Identify which cell holds the provided text, then report its (x, y) central coordinate. 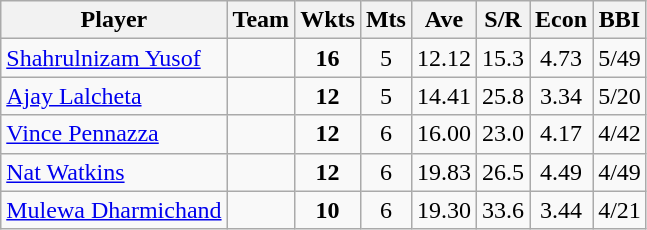
19.30 (444, 210)
Vince Pennazza (114, 134)
Ave (444, 20)
26.5 (502, 172)
Player (114, 20)
Mulewa Dharmichand (114, 210)
33.6 (502, 210)
5/20 (620, 96)
3.44 (562, 210)
12.12 (444, 58)
15.3 (502, 58)
Team (261, 20)
Wkts (328, 20)
10 (328, 210)
4/21 (620, 210)
4.73 (562, 58)
3.34 (562, 96)
S/R (502, 20)
4.49 (562, 172)
Shahrulnizam Yusof (114, 58)
Ajay Lalcheta (114, 96)
14.41 (444, 96)
Econ (562, 20)
25.8 (502, 96)
19.83 (444, 172)
16 (328, 58)
16.00 (444, 134)
Mts (386, 20)
BBI (620, 20)
4/42 (620, 134)
Nat Watkins (114, 172)
4.17 (562, 134)
4/49 (620, 172)
5/49 (620, 58)
23.0 (502, 134)
